Extract the (x, y) coordinate from the center of the cell holding the provided text.  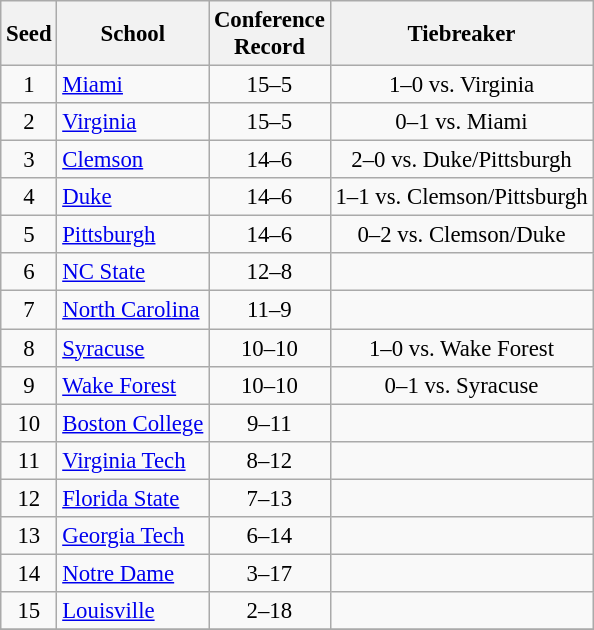
11 (29, 460)
Duke (133, 197)
0–2 vs. Clemson/Duke (462, 235)
13 (29, 536)
3 (29, 160)
1–1 vs. Clemson/Pittsburgh (462, 197)
ConferenceRecord (270, 34)
Miami (133, 85)
NC State (133, 273)
Tiebreaker (462, 34)
Florida State (133, 498)
6–14 (270, 536)
Georgia Tech (133, 536)
2 (29, 122)
2–0 vs. Duke/Pittsburgh (462, 160)
Wake Forest (133, 385)
15 (29, 611)
0–1 vs. Syracuse (462, 385)
2–18 (270, 611)
Notre Dame (133, 573)
8–12 (270, 460)
Clemson (133, 160)
9 (29, 385)
7–13 (270, 498)
North Carolina (133, 310)
Virginia Tech (133, 460)
12 (29, 498)
10 (29, 423)
Syracuse (133, 348)
9–11 (270, 423)
6 (29, 273)
School (133, 34)
3–17 (270, 573)
1–0 vs. Wake Forest (462, 348)
7 (29, 310)
Virginia (133, 122)
8 (29, 348)
14 (29, 573)
11–9 (270, 310)
1–0 vs. Virginia (462, 85)
0–1 vs. Miami (462, 122)
Boston College (133, 423)
Seed (29, 34)
12–8 (270, 273)
Louisville (133, 611)
5 (29, 235)
1 (29, 85)
Pittsburgh (133, 235)
4 (29, 197)
